Provide the (x, y) coordinate of the cell's center where the given text is located.  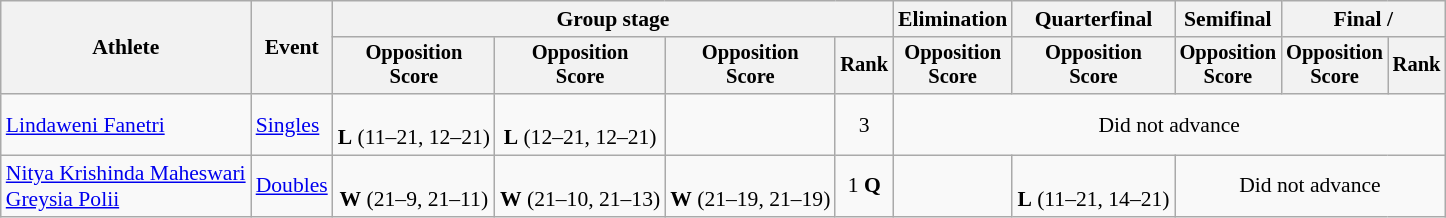
Quarterfinal (1093, 19)
Elimination (952, 19)
Doubles (292, 186)
W (21–9, 21–11) (414, 186)
Athlete (126, 48)
Nitya Krishinda MaheswariGreysia Polii (126, 186)
Singles (292, 124)
L (11–21, 14–21) (1093, 186)
Lindaweni Fanetri (126, 124)
1 Q (864, 186)
W (21–10, 21–13) (580, 186)
3 (864, 124)
Event (292, 48)
W (21–19, 21–19) (750, 186)
L (11–21, 12–21) (414, 124)
Group stage (613, 19)
Semifinal (1228, 19)
Final / (1363, 19)
L (12–21, 12–21) (580, 124)
